For the text-containing cell, return its midpoint in [x, y] coordinate format. 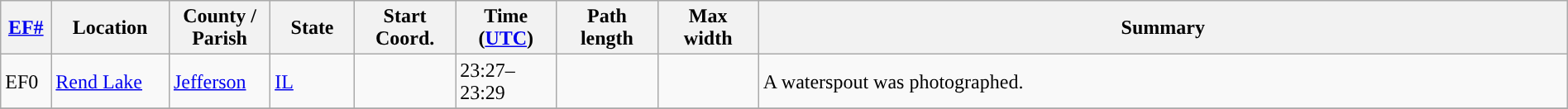
Summary [1163, 28]
EF0 [26, 81]
23:27–23:29 [506, 81]
IL [313, 81]
Jefferson [219, 81]
A waterspout was photographed. [1163, 81]
Location [111, 28]
Time (UTC) [506, 28]
Start Coord. [404, 28]
EF# [26, 28]
Path length [607, 28]
Rend Lake [111, 81]
State [313, 28]
County / Parish [219, 28]
Max width [708, 28]
